Locate the cell with the specified text and output its (x, y) center coordinate. 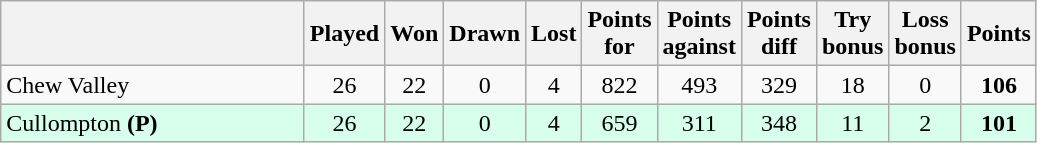
493 (699, 85)
Points diff (778, 34)
2 (925, 123)
11 (852, 123)
822 (620, 85)
18 (852, 85)
106 (998, 85)
Won (414, 34)
Points for (620, 34)
Try bonus (852, 34)
Points (998, 34)
Loss bonus (925, 34)
Cullompton (P) (153, 123)
348 (778, 123)
Points against (699, 34)
311 (699, 123)
Chew Valley (153, 85)
Drawn (485, 34)
Played (344, 34)
659 (620, 123)
Lost (554, 34)
329 (778, 85)
101 (998, 123)
